Search for the cell housing the specified text and yield its (x, y) center coordinate. 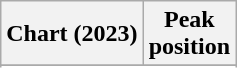
Chart (2023) (72, 34)
Peakposition (189, 34)
